Output the (x, y) coordinate of the center of the cell containing the given text.  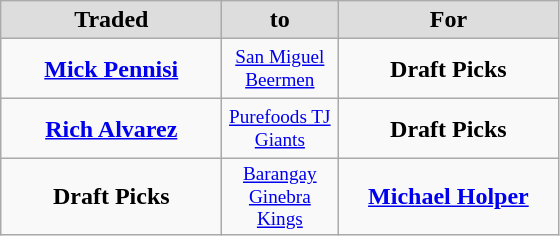
Rich Alvarez (112, 129)
San Miguel Beermen (280, 69)
Mick Pennisi (112, 69)
to (280, 20)
For (448, 20)
Michael Holper (448, 198)
Barangay Ginebra Kings (280, 198)
Traded (112, 20)
Purefoods TJ Giants (280, 129)
